Output the [x, y] coordinate of the center of the cell containing the given text.  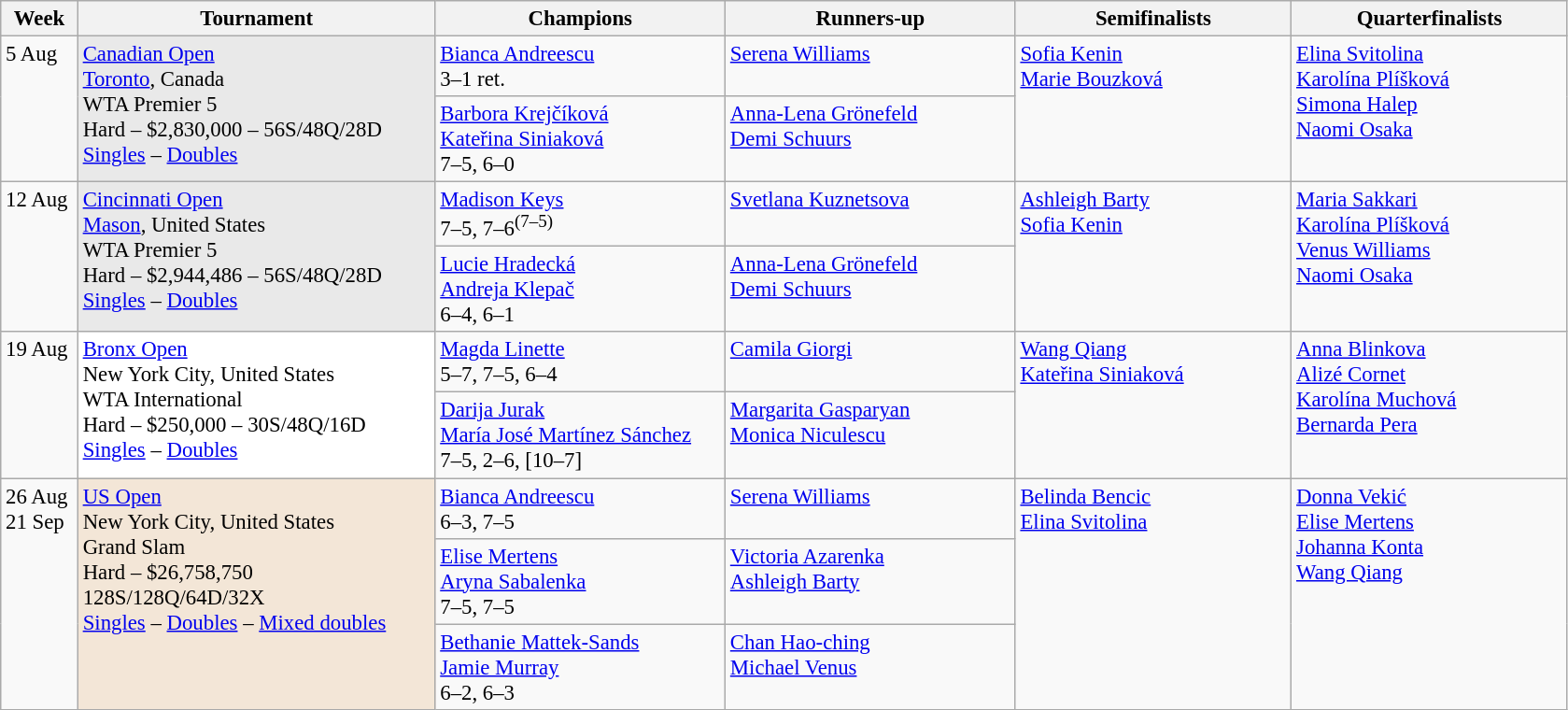
26 Aug 21 Sep [39, 594]
Bronx Open New York City, United StatesWTA InternationalHard – $250,000 – 30S/48Q/16DSingles – Doubles [256, 405]
US Open New York City, United StatesGrand SlamHard – $26,758,750128S/128Q/64D/32XSingles – Doubles – Mixed doubles [256, 594]
Anna Blinkova Alizé Cornet Karolína Muchová Bernarda Pera [1430, 405]
Ashleigh Barty Sofia Kenin [1153, 258]
Bianca Andreescu 3–1 ret. [581, 67]
Wang Qiang Kateřina Siniaková [1153, 405]
5 Aug [39, 109]
12 Aug [39, 258]
Donna Vekić Elise Mertens Johanna Konta Wang Qiang [1430, 594]
Bianca Andreescu 6–3, 7–5 [581, 508]
Victoria Azarenka Ashleigh Barty [870, 581]
Lucie Hradecká Andreja Klepač 6–4, 6–1 [581, 290]
Elina Svitolina Karolína Plíšková Simona Halep Naomi Osaka [1430, 109]
Sofia Kenin Marie Bouzková [1153, 109]
19 Aug [39, 405]
Margarita Gasparyan Monica Niculescu [870, 435]
Magda Linette 5–7, 7–5, 6–4 [581, 362]
Quarterfinalists [1430, 19]
Cincinnati Open Mason, United StatesWTA Premier 5Hard – $2,944,486 – 56S/48Q/28DSingles – Doubles [256, 258]
Belinda Bencic Elina Svitolina [1153, 594]
Semifinalists [1153, 19]
Canadian Open Toronto, CanadaWTA Premier 5Hard – $2,830,000 – 56S/48Q/28DSingles – Doubles [256, 109]
Tournament [256, 19]
Camila Giorgi [870, 362]
Barbora Krejčíková Kateřina Siniaková 7–5, 6–0 [581, 139]
Elise Mertens Aryna Sabalenka7–5, 7–5 [581, 581]
Svetlana Kuznetsova [870, 215]
Chan Hao-ching Michael Venus [870, 667]
Maria Sakkari Karolína Plíšková Venus Williams Naomi Osaka [1430, 258]
Madison Keys 7–5, 7–6(7–5) [581, 215]
Darija Jurak María José Martínez Sánchez 7–5, 2–6, [10–7] [581, 435]
Bethanie Mattek-Sands Jamie Murray6–2, 6–3 [581, 667]
Week [39, 19]
Champions [581, 19]
Runners-up [870, 19]
